Return the [X, Y] coordinate for the center point of the cell that contains the specified text.  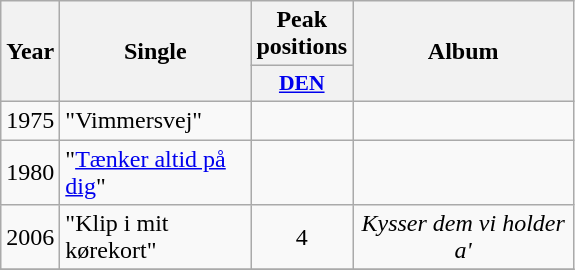
Kysser dem vi holder a' [464, 238]
1975 [30, 120]
Peak positions [302, 34]
Year [30, 52]
Album [464, 52]
2006 [30, 238]
"Klip i mit kørekort" [156, 238]
1980 [30, 172]
4 [302, 238]
"Tænker altid på dig" [156, 172]
"Vimmersvej" [156, 120]
DEN [302, 84]
Single [156, 52]
